Return [x, y] of the center of cell containing provided text 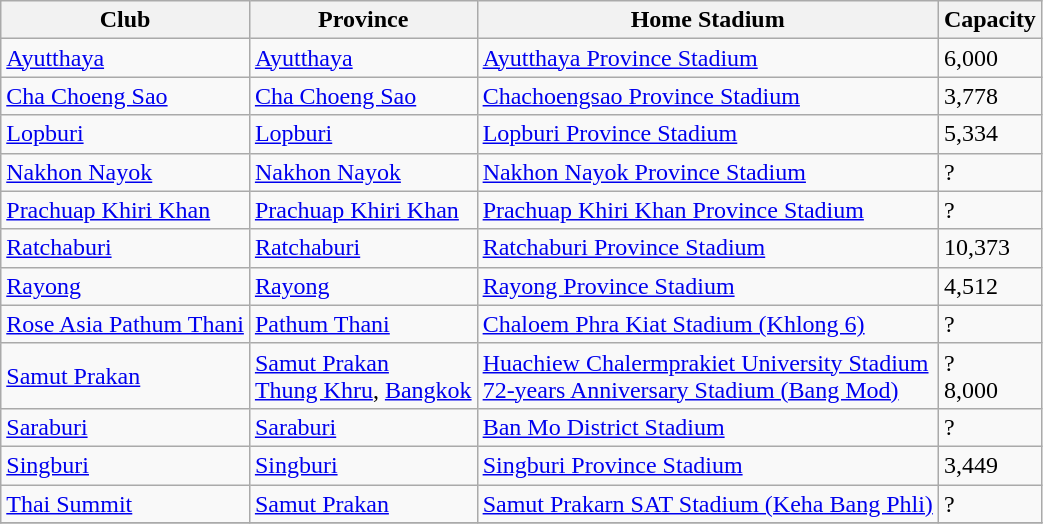
Samut Prakarn SAT Stadium (Keha Bang Phli) [708, 503]
10,373 [990, 248]
Ratchaburi Province Stadium [708, 248]
Prachuap Khiri Khan Province Stadium [708, 210]
Samut PrakanThung Khru, Bangkok [363, 376]
Rose Asia Pathum Thani [126, 324]
Province [363, 20]
Ban Mo District Stadium [708, 427]
Thai Summit [126, 503]
Huachiew Chalermprakiet University Stadium72-years Anniversary Stadium (Bang Mod) [708, 376]
3,778 [990, 96]
5,334 [990, 134]
Capacity [990, 20]
Pathum Thani [363, 324]
3,449 [990, 465]
Home Stadium [708, 20]
Chachoengsao Province Stadium [708, 96]
Chaloem Phra Kiat Stadium (Khlong 6) [708, 324]
Nakhon Nayok Province Stadium [708, 172]
Club [126, 20]
6,000 [990, 58]
4,512 [990, 286]
Singburi Province Stadium [708, 465]
Rayong Province Stadium [708, 286]
Lopburi Province Stadium [708, 134]
?8,000 [990, 376]
Ayutthaya Province Stadium [708, 58]
